From the cell containing the given text, extract its center point as (x, y) coordinate. 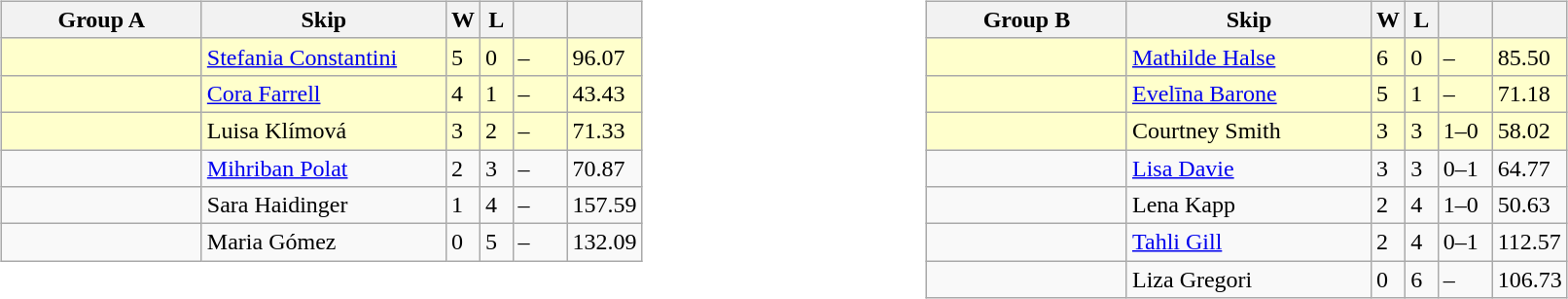
Evelīna Barone (1249, 93)
Sara Haidinger (323, 206)
Maria Gómez (323, 243)
132.09 (605, 243)
Courtney Smith (1249, 131)
Mihriban Polat (323, 168)
Mathilde Halse (1249, 56)
71.18 (1529, 93)
96.07 (605, 56)
Stefania Constantini (323, 56)
43.43 (605, 93)
85.50 (1529, 56)
64.77 (1529, 168)
106.73 (1529, 280)
58.02 (1529, 131)
Cora Farrell (323, 93)
Lisa Davie (1249, 168)
Liza Gregori (1249, 280)
157.59 (605, 206)
71.33 (605, 131)
Lena Kapp (1249, 206)
50.63 (1529, 206)
70.87 (605, 168)
Group B (1026, 19)
Group A (101, 19)
Luisa Klímová (323, 131)
Tahli Gill (1249, 243)
112.57 (1529, 243)
